For the text-containing cell, return its midpoint in (x, y) coordinate format. 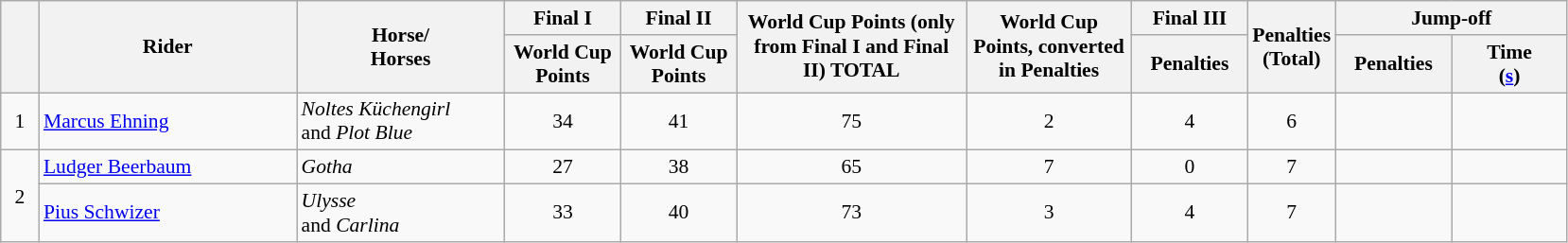
Penalties(Total) (1292, 47)
38 (679, 167)
Ludger Beerbaum (168, 167)
Horse/Horses (401, 47)
41 (679, 121)
Final III (1190, 18)
Ulysse and Carlina (401, 214)
Rider (168, 47)
1 (20, 121)
0 (1190, 167)
Final II (679, 18)
Time(s) (1509, 64)
33 (564, 214)
75 (851, 121)
Jump-off (1451, 18)
27 (564, 167)
34 (564, 121)
Noltes Küchengirland Plot Blue (401, 121)
World Cup Points, converted in Penalties (1050, 47)
Final I (564, 18)
Gotha (401, 167)
3 (1050, 214)
6 (1292, 121)
65 (851, 167)
Pius Schwizer (168, 214)
73 (851, 214)
40 (679, 214)
Marcus Ehning (168, 121)
World Cup Points (only from Final I and Final II) TOTAL (851, 47)
